Provide the (X, Y) coordinate of the cell's center where the given text is located.  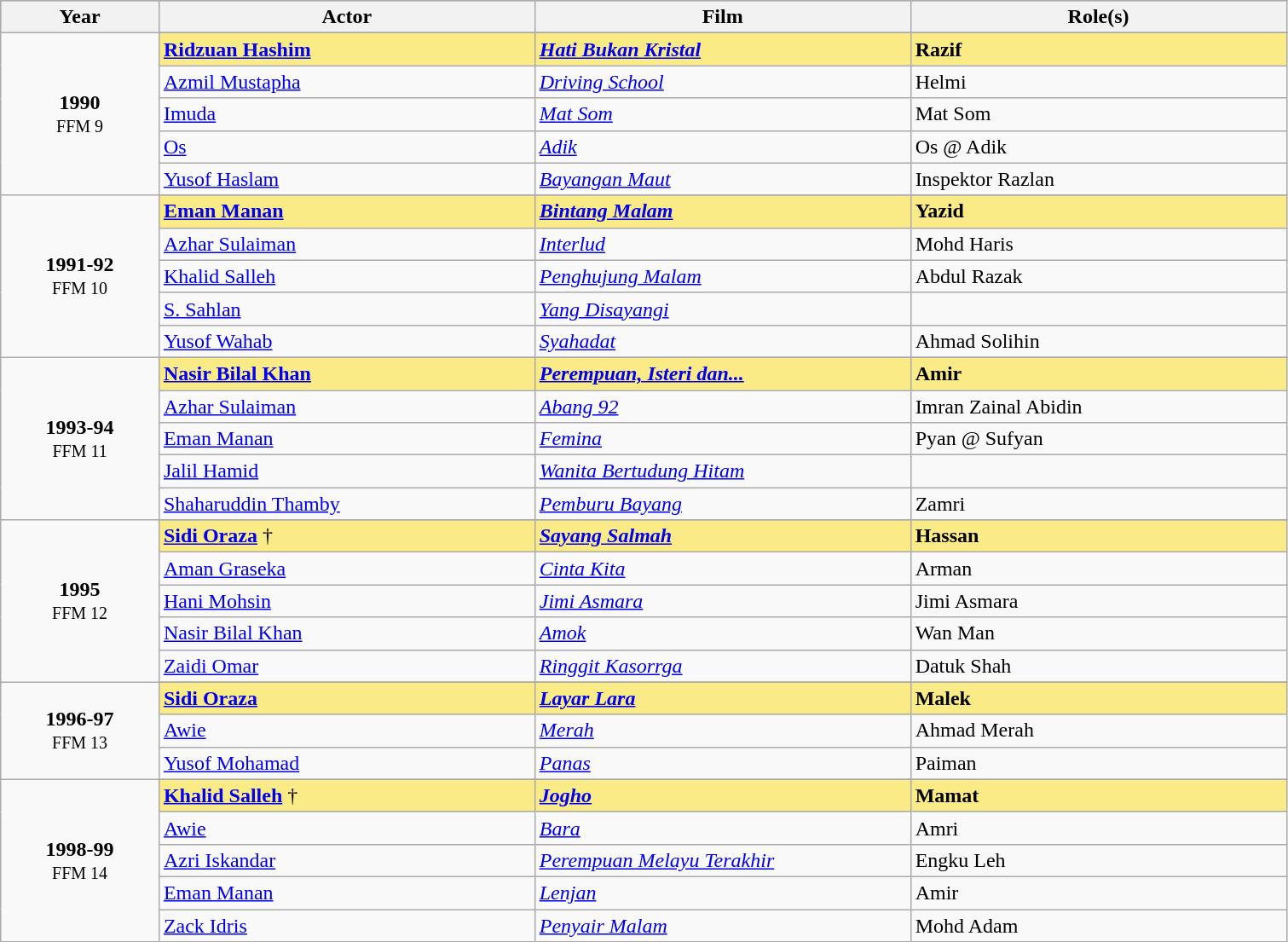
Bara (723, 828)
Yazid (1098, 211)
Role(s) (1098, 17)
Bintang Malam (723, 211)
Bayangan Maut (723, 179)
Os @ Adik (1098, 147)
Amri (1098, 828)
Imran Zainal Abidin (1098, 407)
1991-92FFM 10 (80, 276)
Actor (346, 17)
Sidi Oraza † (346, 536)
Layar Lara (723, 698)
Abdul Razak (1098, 276)
Mohd Haris (1098, 244)
Imuda (346, 114)
Wanita Bertudung Hitam (723, 471)
Jogho (723, 795)
Hani Mohsin (346, 601)
S. Sahlan (346, 309)
Wan Man (1098, 633)
Engku Leh (1098, 860)
Perempuan Melayu Terakhir (723, 860)
Perempuan, Isteri dan... (723, 373)
Khalid Salleh † (346, 795)
Ahmad Solihin (1098, 341)
Pemburu Bayang (723, 504)
1993-94FFM 11 (80, 438)
Ahmad Merah (1098, 731)
Penyair Malam (723, 925)
Lenjan (723, 893)
Interlud (723, 244)
Jalil Hamid (346, 471)
Abang 92 (723, 407)
Mohd Adam (1098, 925)
Hati Bukan Kristal (723, 49)
Amok (723, 633)
Year (80, 17)
Razif (1098, 49)
Azri Iskandar (346, 860)
1995FFM 12 (80, 601)
Femina (723, 439)
Zack Idris (346, 925)
Datuk Shah (1098, 666)
Zaidi Omar (346, 666)
Yusof Haslam (346, 179)
Merah (723, 731)
Driving School (723, 82)
Yusof Wahab (346, 341)
Inspektor Razlan (1098, 179)
Adik (723, 147)
Shaharuddin Thamby (346, 504)
Yusof Mohamad (346, 763)
Hassan (1098, 536)
Cinta Kita (723, 569)
Os (346, 147)
Sidi Oraza (346, 698)
1990FFM 9 (80, 114)
1996-97FFM 13 (80, 731)
Syahadat (723, 341)
Panas (723, 763)
Aman Graseka (346, 569)
Malek (1098, 698)
Ridzuan Hashim (346, 49)
Khalid Salleh (346, 276)
Film (723, 17)
Ringgit Kasorrga (723, 666)
Yang Disayangi (723, 309)
Mamat (1098, 795)
Zamri (1098, 504)
Helmi (1098, 82)
Arman (1098, 569)
1998-99FFM 14 (80, 860)
Penghujung Malam (723, 276)
Paiman (1098, 763)
Azmil Mustapha (346, 82)
Pyan @ Sufyan (1098, 439)
Sayang Salmah (723, 536)
